Return the (x, y) coordinate for the center point of the cell that contains the specified text.  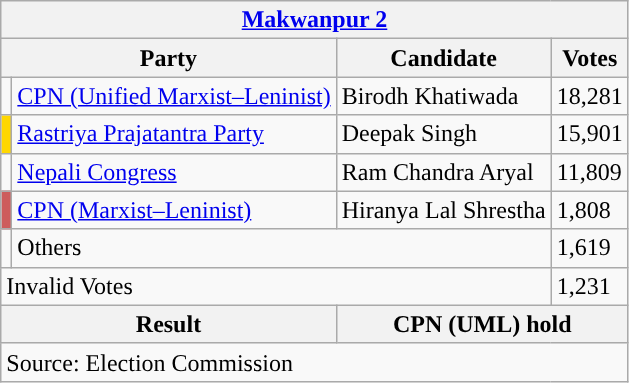
CPN (Marxist–Leninist) (174, 210)
1,808 (590, 210)
Rastriya Prajatantra Party (174, 134)
Invalid Votes (276, 286)
CPN (Unified Marxist–Leninist) (174, 96)
Result (168, 324)
1,231 (590, 286)
Deepak Singh (444, 134)
Party (168, 58)
1,619 (590, 248)
18,281 (590, 96)
Nepali Congress (174, 172)
Candidate (444, 58)
CPN (UML) hold (482, 324)
Votes (590, 58)
Birodh Khatiwada (444, 96)
Hiranya Lal Shrestha (444, 210)
15,901 (590, 134)
Source: Election Commission (314, 362)
Makwanpur 2 (314, 20)
Ram Chandra Aryal (444, 172)
Others (282, 248)
11,809 (590, 172)
